For the text-containing cell, return its midpoint in [X, Y] coordinate format. 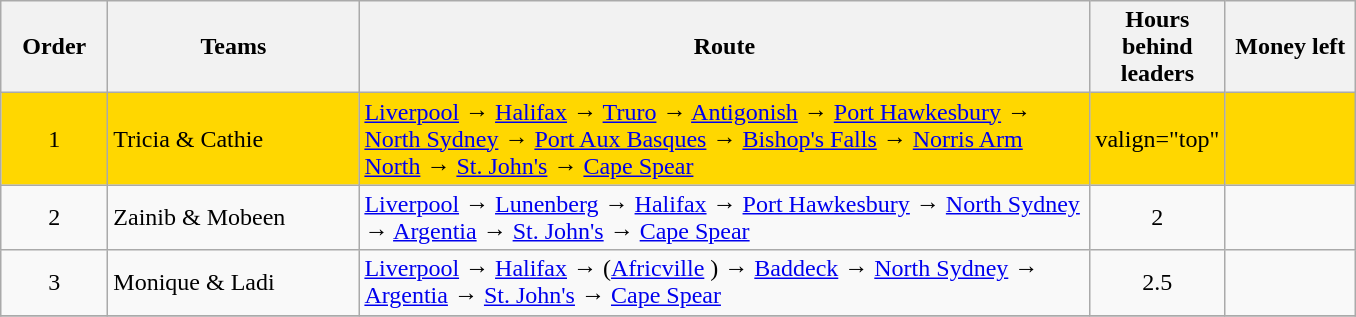
Money left [1290, 47]
Liverpool → Halifax → (Africville ) → Baddeck → North Sydney → Argentia → St. John's → Cape Spear [724, 282]
Hours behind leaders [1158, 47]
valign="top" [1158, 139]
Zainib & Mobeen [234, 218]
Order [54, 47]
Teams [234, 47]
3 [54, 282]
Liverpool → Lunenberg → Halifax → Port Hawkesbury → North Sydney → Argentia → St. John's → Cape Spear [724, 218]
Route [724, 47]
2.5 [1158, 282]
Monique & Ladi [234, 282]
1 [54, 139]
Tricia & Cathie [234, 139]
